Provide the [x, y] coordinate of the cell's center where the given text is located.  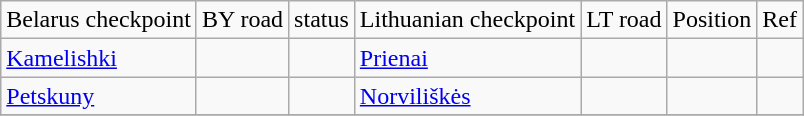
LT road [624, 20]
Lithuanian checkpoint [467, 20]
Belarus checkpoint [99, 20]
Position [712, 20]
Norviliškės [467, 96]
Prienai [467, 58]
Petskuny [99, 96]
Kamelishki [99, 58]
status [322, 20]
Ref [780, 20]
BY road [242, 20]
